Pinpoint the cell where the given text exists, returning its (X, Y) midpoint coordinate. 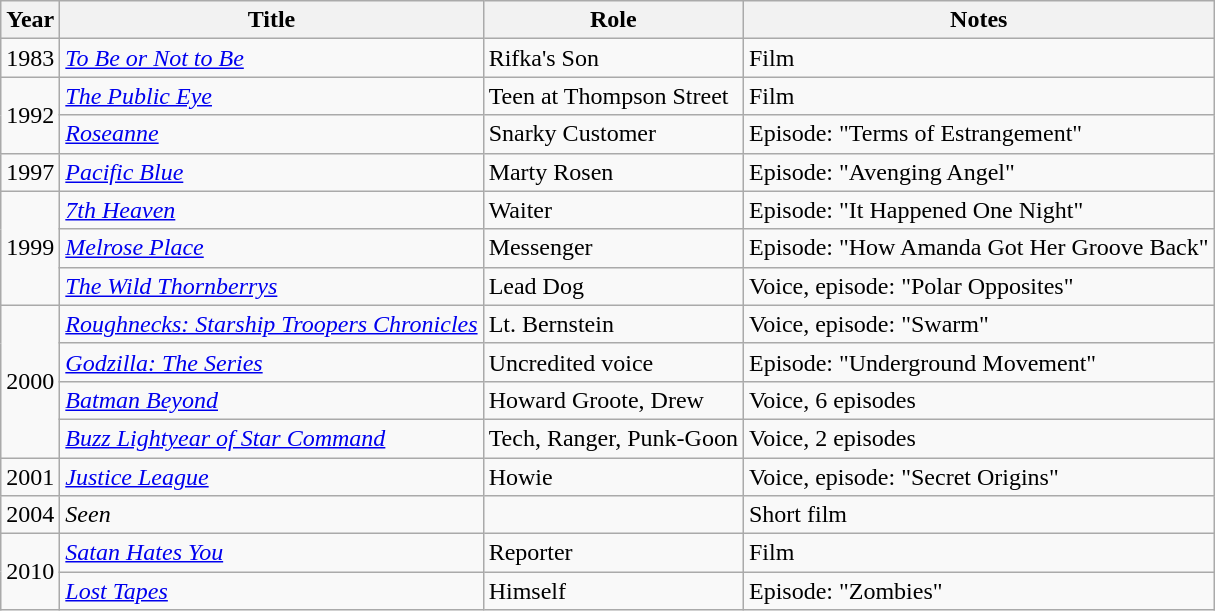
Voice, episode: "Swarm" (978, 324)
Howie (613, 477)
To Be or Not to Be (272, 58)
Roughnecks: Starship Troopers Chronicles (272, 324)
Voice, 6 episodes (978, 400)
2010 (30, 572)
Notes (978, 20)
Pacific Blue (272, 172)
Roseanne (272, 134)
Marty Rosen (613, 172)
2001 (30, 477)
Episode: "Avenging Angel" (978, 172)
Melrose Place (272, 248)
2000 (30, 381)
Messenger (613, 248)
Snarky Customer (613, 134)
Uncredited voice (613, 362)
Short film (978, 515)
The Wild Thornberrys (272, 286)
Himself (613, 591)
Episode: "How Amanda Got Her Groove Back" (978, 248)
Batman Beyond (272, 400)
Episode: "Underground Movement" (978, 362)
Year (30, 20)
Lead Dog (613, 286)
Seen (272, 515)
Teen at Thompson Street (613, 96)
7th Heaven (272, 210)
Lt. Bernstein (613, 324)
Episode: "It Happened One Night" (978, 210)
Voice, episode: "Secret Origins" (978, 477)
Title (272, 20)
Waiter (613, 210)
Justice League (272, 477)
Voice, 2 episodes (978, 438)
Role (613, 20)
1997 (30, 172)
Rifka's Son (613, 58)
Buzz Lightyear of Star Command (272, 438)
Episode: "Terms of Estrangement" (978, 134)
1999 (30, 248)
Howard Groote, Drew (613, 400)
Godzilla: The Series (272, 362)
Tech, Ranger, Punk-Goon (613, 438)
Reporter (613, 553)
1992 (30, 115)
Episode: "Zombies" (978, 591)
Lost Tapes (272, 591)
Satan Hates You (272, 553)
Voice, episode: "Polar Opposites" (978, 286)
1983 (30, 58)
The Public Eye (272, 96)
2004 (30, 515)
